Return the (x, y) coordinate for the center point of the cell that contains the specified text.  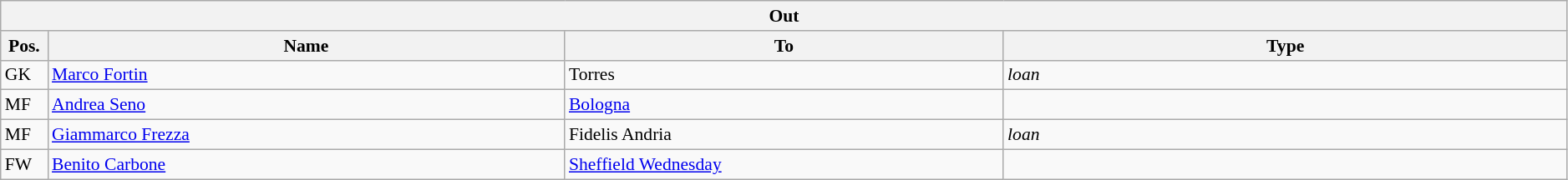
Sheffield Wednesday (784, 164)
FW (24, 164)
To (784, 46)
Torres (784, 75)
GK (24, 75)
Giammarco Frezza (306, 135)
Marco Fortin (306, 75)
Out (784, 16)
Bologna (784, 105)
Type (1285, 46)
Pos. (24, 46)
Andrea Seno (306, 105)
Name (306, 46)
Fidelis Andria (784, 135)
Benito Carbone (306, 164)
